Detect which cell encompasses the target text, then output its [X, Y] center coordinate. 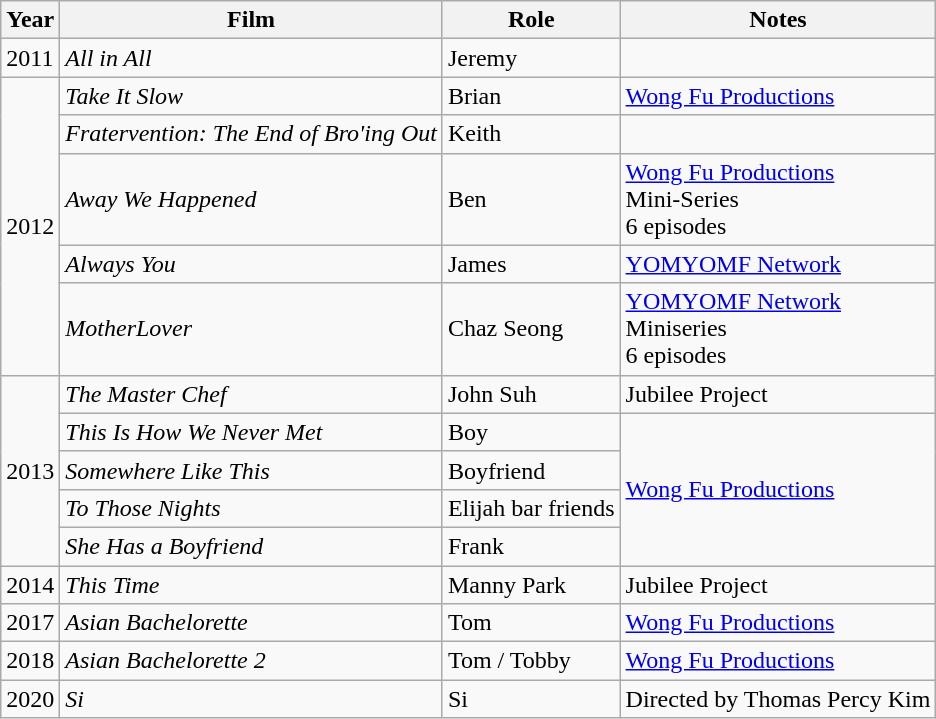
Somewhere Like This [252, 470]
MotherLover [252, 329]
2018 [30, 661]
This Is How We Never Met [252, 432]
Always You [252, 264]
Brian [531, 96]
Keith [531, 134]
To Those Nights [252, 508]
2012 [30, 226]
Away We Happened [252, 199]
YOMYOMF NetworkMiniseries6 episodes [778, 329]
2014 [30, 585]
Tom / Tobby [531, 661]
Directed by Thomas Percy Kim [778, 699]
Asian Bachelorette [252, 623]
Asian Bachelorette 2 [252, 661]
2013 [30, 470]
John Suh [531, 394]
All in All [252, 58]
This Time [252, 585]
2020 [30, 699]
James [531, 264]
Year [30, 20]
Boy [531, 432]
2017 [30, 623]
Fratervention: The End of Bro'ing Out [252, 134]
Take It Slow [252, 96]
Jeremy [531, 58]
Ben [531, 199]
The Master Chef [252, 394]
Manny Park [531, 585]
Wong Fu ProductionsMini-Series6 episodes [778, 199]
YOMYOMF Network [778, 264]
2011 [30, 58]
Tom [531, 623]
Role [531, 20]
Frank [531, 546]
Notes [778, 20]
Chaz Seong [531, 329]
Elijah bar friends [531, 508]
Boyfriend [531, 470]
She Has a Boyfriend [252, 546]
Film [252, 20]
